Find where the given text appears and provide that cell's center as (X, Y) coordinate. 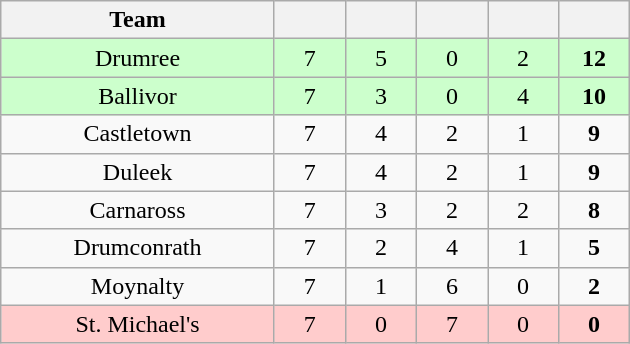
Drumconrath (138, 248)
Ballivor (138, 96)
St. Michael's (138, 324)
Carnaross (138, 210)
Drumree (138, 58)
Moynalty (138, 286)
Castletown (138, 134)
Duleek (138, 172)
6 (452, 286)
10 (594, 96)
8 (594, 210)
12 (594, 58)
Team (138, 20)
